Return (x, y) of the center of cell containing provided text 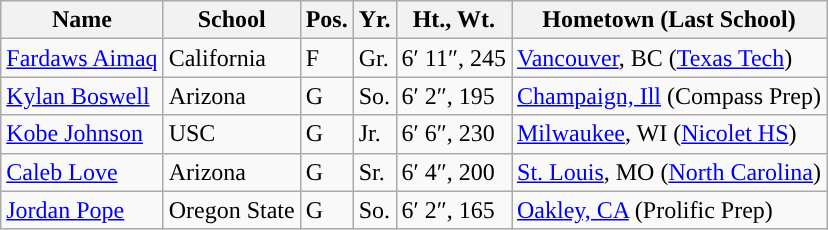
Oregon State (232, 210)
Oakley, CA (Prolific Prep) (670, 210)
Name (82, 20)
Pos. (326, 20)
St. Louis, MO (North Carolina) (670, 172)
Kylan Boswell (82, 96)
F (326, 58)
Milwaukee, WI (Nicolet HS) (670, 134)
School (232, 20)
Kobe Johnson (82, 134)
6′ 11″, 245 (454, 58)
Gr. (374, 58)
Sr. (374, 172)
Fardaws Aimaq (82, 58)
Yr. (374, 20)
6′ 2″, 195 (454, 96)
6′ 4″, 200 (454, 172)
Jr. (374, 134)
Vancouver, BC (Texas Tech) (670, 58)
Jordan Pope (82, 210)
Champaign, Ill (Compass Prep) (670, 96)
Ht., Wt. (454, 20)
Caleb Love (82, 172)
Hometown (Last School) (670, 20)
6′ 6″, 230 (454, 134)
USC (232, 134)
California (232, 58)
6′ 2″, 165 (454, 210)
